Return the [x, y] coordinate for the center point of the cell that contains the specified text.  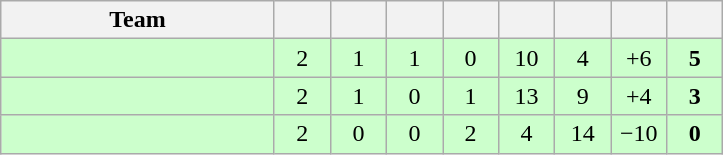
10 [527, 58]
3 [695, 96]
Team [138, 20]
+4 [639, 96]
+6 [639, 58]
13 [527, 96]
5 [695, 58]
9 [583, 96]
14 [583, 134]
−10 [639, 134]
